For the text-containing cell, return its midpoint in (x, y) coordinate format. 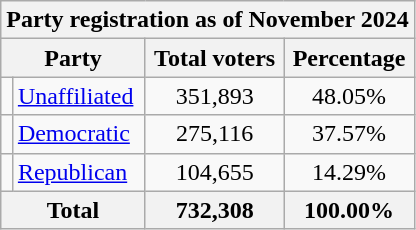
14.29% (349, 172)
Unaffiliated (78, 96)
Republican (78, 172)
Democratic (78, 134)
275,116 (214, 134)
Party (74, 58)
48.05% (349, 96)
37.57% (349, 134)
Party registration as of November 2024 (208, 20)
351,893 (214, 96)
104,655 (214, 172)
Percentage (349, 58)
100.00% (349, 210)
Total voters (214, 58)
732,308 (214, 210)
Total (74, 210)
